Provide the [X, Y] coordinate of the cell's center where the given text is located.  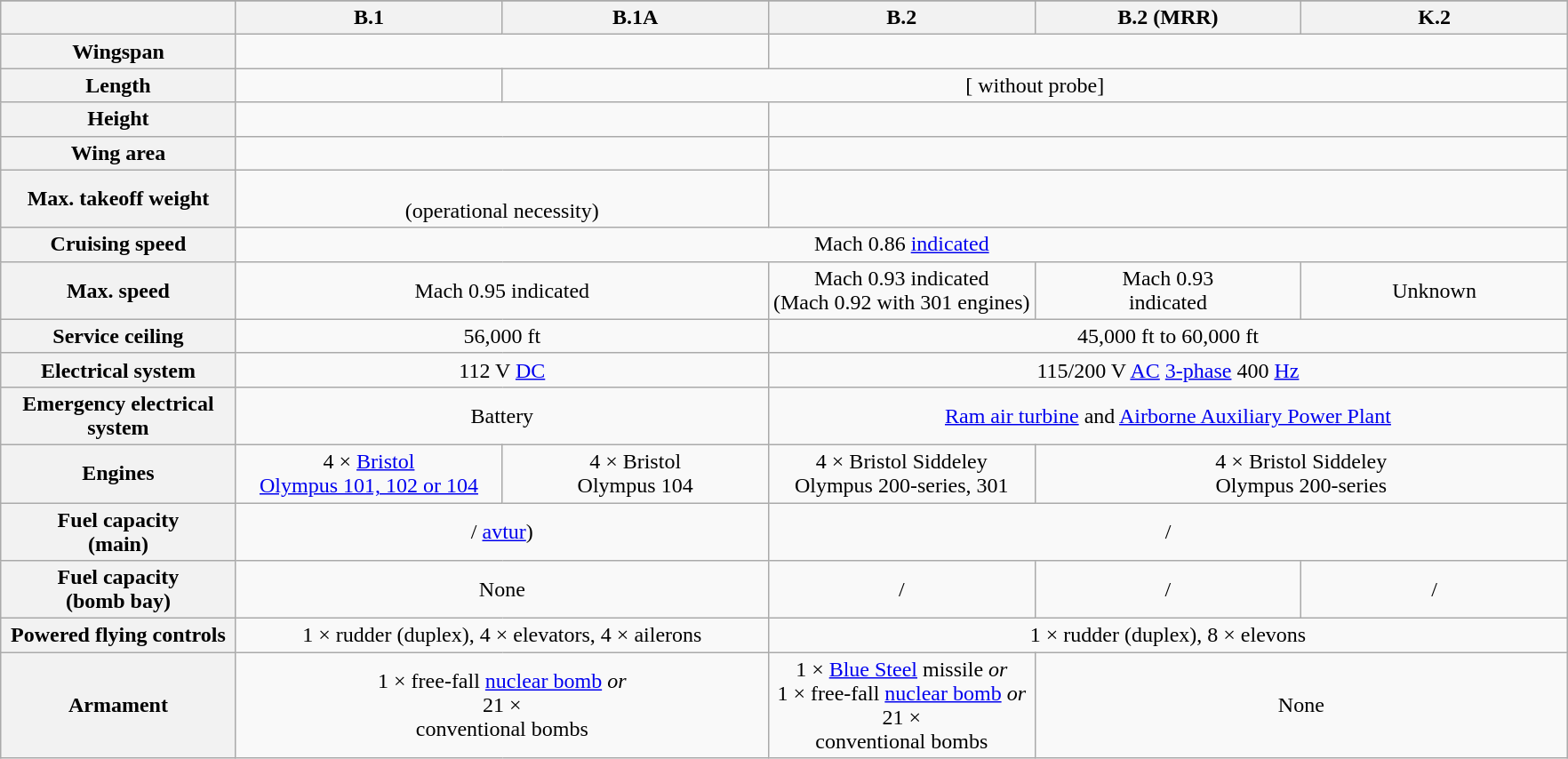
4 × Bristol Siddeley Olympus 200-series [1301, 473]
Powered flying controls [118, 635]
4 × Bristol Olympus 101, 102 or 104 [369, 473]
4 × Bristol Olympus 104 [636, 473]
Length [118, 85]
B.2 [901, 18]
45,000 ft to 60,000 ft [1168, 336]
[ without probe] [1035, 85]
Max. speed [118, 290]
Armament [118, 706]
Wingspan [118, 52]
Wing area [118, 153]
1 × Blue Steel missile or 1 × free-fall nuclear bomb or 21 × conventional bombs [901, 706]
(operational necessity) [501, 199]
Fuel capacity (bomb bay) [118, 590]
Ram air turbine and Airborne Auxiliary Power Plant [1168, 416]
K.2 [1435, 18]
Engines [118, 473]
Mach 0.86 indicated [901, 244]
4 × Bristol Siddeley Olympus 200-series, 301 [901, 473]
B.1 [369, 18]
Height [118, 119]
Battery [501, 416]
Mach 0.95 indicated [501, 290]
56,000 ft [501, 336]
B.1A [636, 18]
B.2 (MRR) [1168, 18]
1 × rudder (duplex), 4 × elevators, 4 × ailerons [501, 635]
Mach 0.93 indicated(Mach 0.92 with 301 engines) [901, 290]
115/200 V AC 3-phase 400 Hz [1168, 370]
Electrical system [118, 370]
/ avtur) [501, 531]
1 × rudder (duplex), 8 × elevons [1168, 635]
Emergency electricalsystem [118, 416]
Unknown [1435, 290]
Max. takeoff weight [118, 199]
Service ceiling [118, 336]
Fuel capacity (main) [118, 531]
Cruising speed [118, 244]
112 V DC [501, 370]
Mach 0.93indicated [1168, 290]
1 × free-fall nuclear bomb or21 × conventional bombs [501, 706]
